Return the [x, y] coordinate for the center point of the cell that contains the specified text.  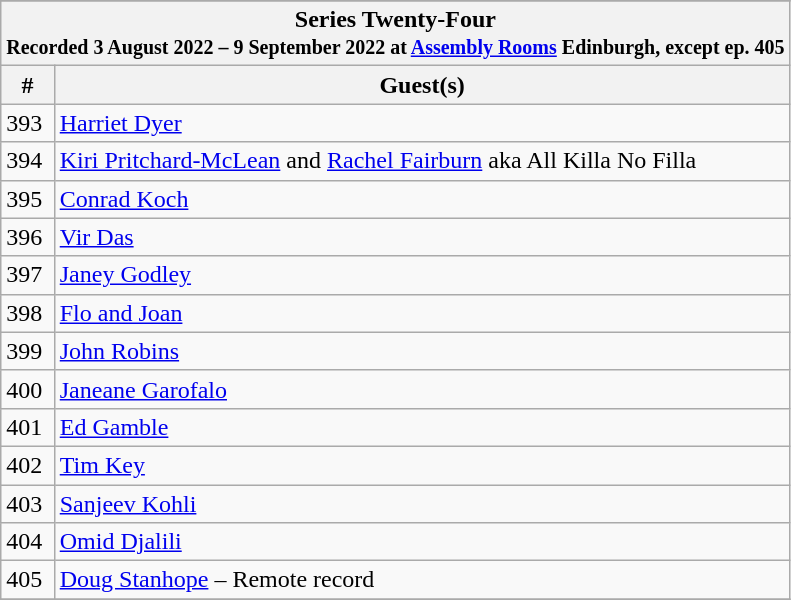
Kiri Pritchard-McLean and Rachel Fairburn aka All Killa No Filla [422, 161]
Harriet Dyer [422, 123]
402 [28, 465]
Janeane Garofalo [422, 389]
399 [28, 351]
Ed Gamble [422, 427]
401 [28, 427]
Omid Djalili [422, 542]
Vir Das [422, 237]
396 [28, 237]
397 [28, 275]
398 [28, 313]
John Robins [422, 351]
393 [28, 123]
403 [28, 503]
Sanjeev Kohli [422, 503]
400 [28, 389]
Conrad Koch [422, 199]
405 [28, 580]
Flo and Joan [422, 313]
# [28, 85]
Doug Stanhope – Remote record [422, 580]
Tim Key [422, 465]
395 [28, 199]
394 [28, 161]
Janey Godley [422, 275]
404 [28, 542]
Guest(s) [422, 85]
Series Twenty-FourRecorded 3 August 2022 – 9 September 2022 at Assembly Rooms Edinburgh, except ep. 405 [396, 34]
